Provide the [x, y] coordinate of the cell's center where the given text is located.  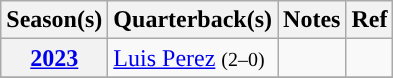
Luis Perez (2–0) [193, 58]
Quarterback(s) [193, 20]
2023 [54, 58]
Ref [370, 20]
Notes [312, 20]
Season(s) [54, 20]
